Determine the (X, Y) coordinate at the center of the cell enclosing the given text.  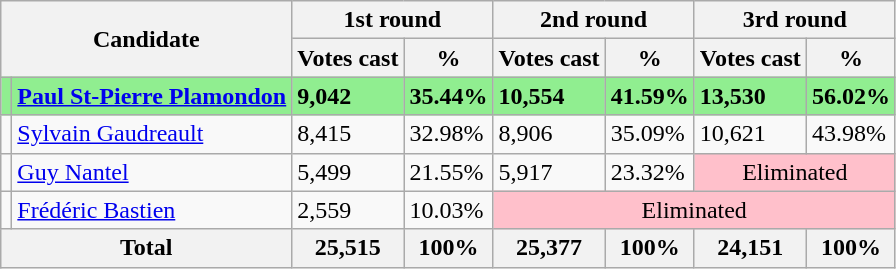
2,559 (348, 210)
24,151 (750, 248)
Guy Nantel (152, 172)
2nd round (594, 20)
1st round (392, 20)
Total (146, 248)
56.02% (850, 96)
43.98% (850, 134)
41.59% (650, 96)
13,530 (750, 96)
10.03% (448, 210)
25,515 (348, 248)
8,415 (348, 134)
Sylvain Gaudreault (152, 134)
25,377 (549, 248)
Candidate (146, 39)
10,554 (549, 96)
32.98% (448, 134)
5,499 (348, 172)
35.09% (650, 134)
3rd round (794, 20)
Paul St-Pierre Plamondon (152, 96)
5,917 (549, 172)
9,042 (348, 96)
23.32% (650, 172)
Frédéric Bastien (152, 210)
10,621 (750, 134)
35.44% (448, 96)
21.55% (448, 172)
8,906 (549, 134)
